Return the [x, y] coordinate for the center point of the cell that contains the specified text.  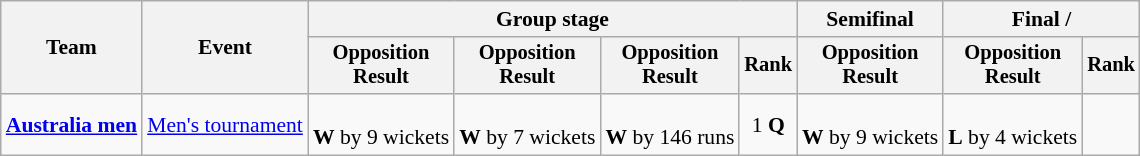
Group stage [552, 19]
W by 146 runs [670, 124]
1 Q [768, 124]
Australia men [72, 124]
L by 4 wickets [1012, 124]
Final / [1042, 19]
Men's tournament [225, 124]
Team [72, 48]
Event [225, 48]
W by 7 wickets [527, 124]
Semifinal [870, 19]
